Determine the [X, Y] coordinate at the center of the cell enclosing the given text.  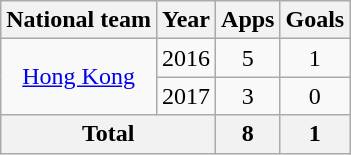
Apps [248, 20]
Year [186, 20]
2017 [186, 96]
Hong Kong [79, 77]
Goals [315, 20]
8 [248, 134]
National team [79, 20]
2016 [186, 58]
3 [248, 96]
5 [248, 58]
Total [108, 134]
0 [315, 96]
